Return the [x, y] coordinate for the center point of the cell that contains the specified text.  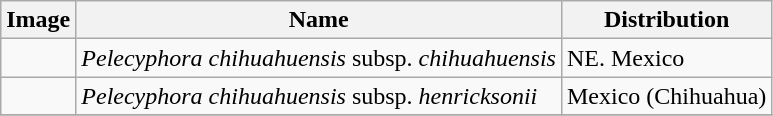
NE. Mexico [666, 58]
Image [38, 20]
Mexico (Chihuahua) [666, 96]
Pelecyphora chihuahuensis subsp. chihuahuensis [319, 58]
Distribution [666, 20]
Pelecyphora chihuahuensis subsp. henricksonii [319, 96]
Name [319, 20]
